Provide the [x, y] coordinate of the cell's center where the given text is located.  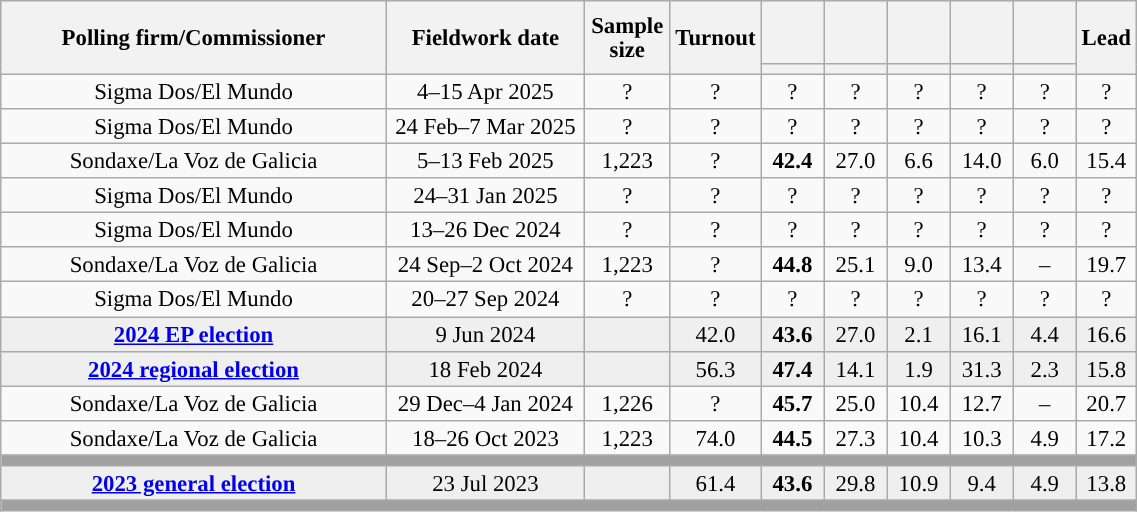
9.4 [982, 484]
10.9 [918, 484]
10.3 [982, 438]
Turnout [716, 38]
20.7 [1106, 404]
13.8 [1106, 484]
13.4 [982, 266]
Lead [1106, 38]
44.8 [792, 266]
56.3 [716, 368]
18 Feb 2024 [485, 368]
2024 EP election [194, 334]
16.6 [1106, 334]
2.3 [1044, 368]
29 Dec–4 Jan 2024 [485, 404]
31.3 [982, 368]
Fieldwork date [485, 38]
47.4 [792, 368]
61.4 [716, 484]
44.5 [792, 438]
16.1 [982, 334]
15.8 [1106, 368]
74.0 [716, 438]
9 Jun 2024 [485, 334]
14.1 [856, 368]
15.4 [1106, 162]
24 Feb–7 Mar 2025 [485, 126]
1,226 [627, 404]
4.4 [1044, 334]
23 Jul 2023 [485, 484]
2.1 [918, 334]
5–13 Feb 2025 [485, 162]
25.1 [856, 266]
Polling firm/Commissioner [194, 38]
4–15 Apr 2025 [485, 92]
9.0 [918, 266]
17.2 [1106, 438]
18–26 Oct 2023 [485, 438]
42.0 [716, 334]
13–26 Dec 2024 [485, 230]
24–31 Jan 2025 [485, 196]
14.0 [982, 162]
12.7 [982, 404]
2024 regional election [194, 368]
2023 general election [194, 484]
29.8 [856, 484]
6.6 [918, 162]
19.7 [1106, 266]
1.9 [918, 368]
45.7 [792, 404]
25.0 [856, 404]
42.4 [792, 162]
27.3 [856, 438]
20–27 Sep 2024 [485, 300]
6.0 [1044, 162]
Sample size [627, 38]
24 Sep–2 Oct 2024 [485, 266]
